Identify which cell holds the provided text, then report its (X, Y) central coordinate. 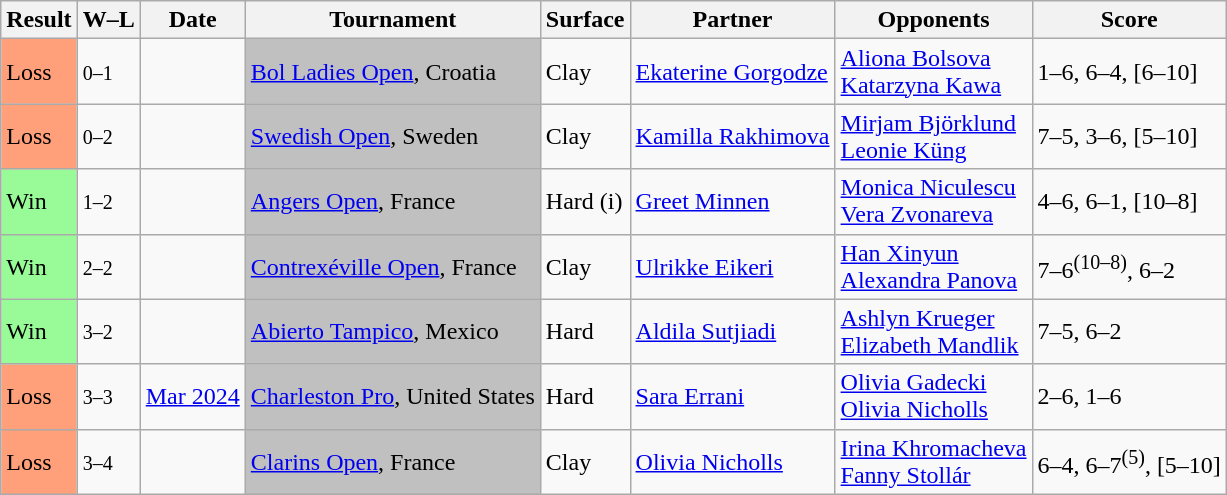
Olivia Nicholls (732, 462)
Date (192, 20)
3–2 (108, 332)
0–1 (108, 72)
1–2 (108, 202)
6–4, 6–7(5), [5–10] (1129, 462)
Ekaterine Gorgodze (732, 72)
Tournament (392, 20)
Aliona Bolsova Katarzyna Kawa (934, 72)
W–L (108, 20)
3–3 (108, 396)
Irina Khromacheva Fanny Stollár (934, 462)
Score (1129, 20)
Kamilla Rakhimova (732, 136)
Monica Niculescu Vera Zvonareva (934, 202)
7–6(10–8), 6–2 (1129, 266)
Bol Ladies Open, Croatia (392, 72)
Surface (585, 20)
7–5, 3–6, [5–10] (1129, 136)
Abierto Tampico, Mexico (392, 332)
Opponents (934, 20)
Aldila Sutjiadi (732, 332)
Ulrikke Eikeri (732, 266)
7–5, 6–2 (1129, 332)
Greet Minnen (732, 202)
Mar 2024 (192, 396)
Olivia Gadecki Olivia Nicholls (934, 396)
Result (39, 20)
0–2 (108, 136)
Ashlyn Krueger Elizabeth Mandlik (934, 332)
2–2 (108, 266)
Clarins Open, France (392, 462)
4–6, 6–1, [10–8] (1129, 202)
Swedish Open, Sweden (392, 136)
Han Xinyun Alexandra Panova (934, 266)
Sara Errani (732, 396)
Partner (732, 20)
3–4 (108, 462)
1–6, 6–4, [6–10] (1129, 72)
2–6, 1–6 (1129, 396)
Charleston Pro, United States (392, 396)
Mirjam Björklund Leonie Küng (934, 136)
Hard (i) (585, 202)
Angers Open, France (392, 202)
Contrexéville Open, France (392, 266)
